Search for the cell housing the specified text and yield its [X, Y] center coordinate. 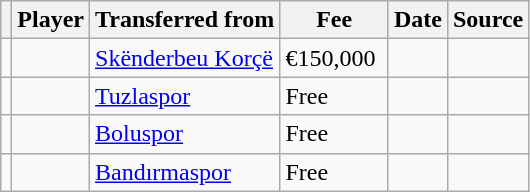
Transferred from [185, 20]
Tuzlaspor [185, 96]
Source [488, 20]
Skënderbeu Korçë [185, 58]
Boluspor [185, 134]
€150,000 [334, 58]
Date [418, 20]
Bandırmaspor [185, 172]
Player [51, 20]
Fee [334, 20]
